From the cell containing the given text, extract its center point as [X, Y] coordinate. 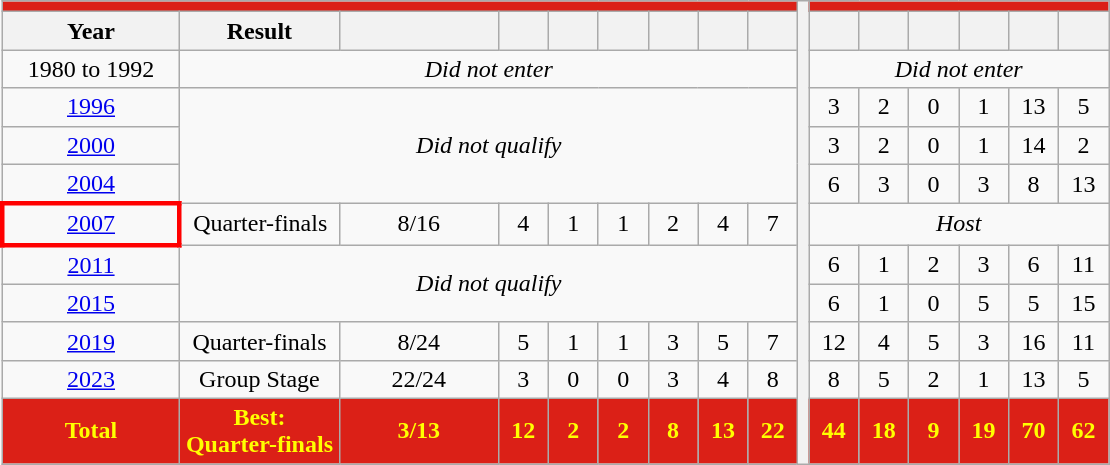
Year [91, 31]
Result [260, 31]
62 [1083, 430]
2015 [91, 303]
70 [1033, 430]
2007 [91, 224]
9 [934, 430]
8/16 [418, 224]
2000 [91, 145]
Host [959, 224]
22/24 [418, 379]
1996 [91, 107]
44 [834, 430]
1980 to 1992 [91, 69]
3/13 [418, 430]
15 [1083, 303]
8/24 [418, 341]
2004 [91, 184]
Best: Quarter-finals [260, 430]
22 [773, 430]
Group Stage [260, 379]
19 [984, 430]
18 [884, 430]
2011 [91, 265]
14 [1033, 145]
2019 [91, 341]
2023 [91, 379]
16 [1033, 341]
Total [91, 430]
